Locate the cell with the specified text and output its (x, y) center coordinate. 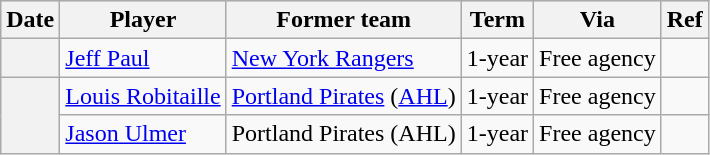
Jason Ulmer (143, 134)
Date (30, 20)
Former team (344, 20)
Player (143, 20)
Term (497, 20)
Ref (684, 20)
Jeff Paul (143, 58)
Via (598, 20)
Louis Robitaille (143, 96)
New York Rangers (344, 58)
